Locate the cell with the specified text and output its [X, Y] center coordinate. 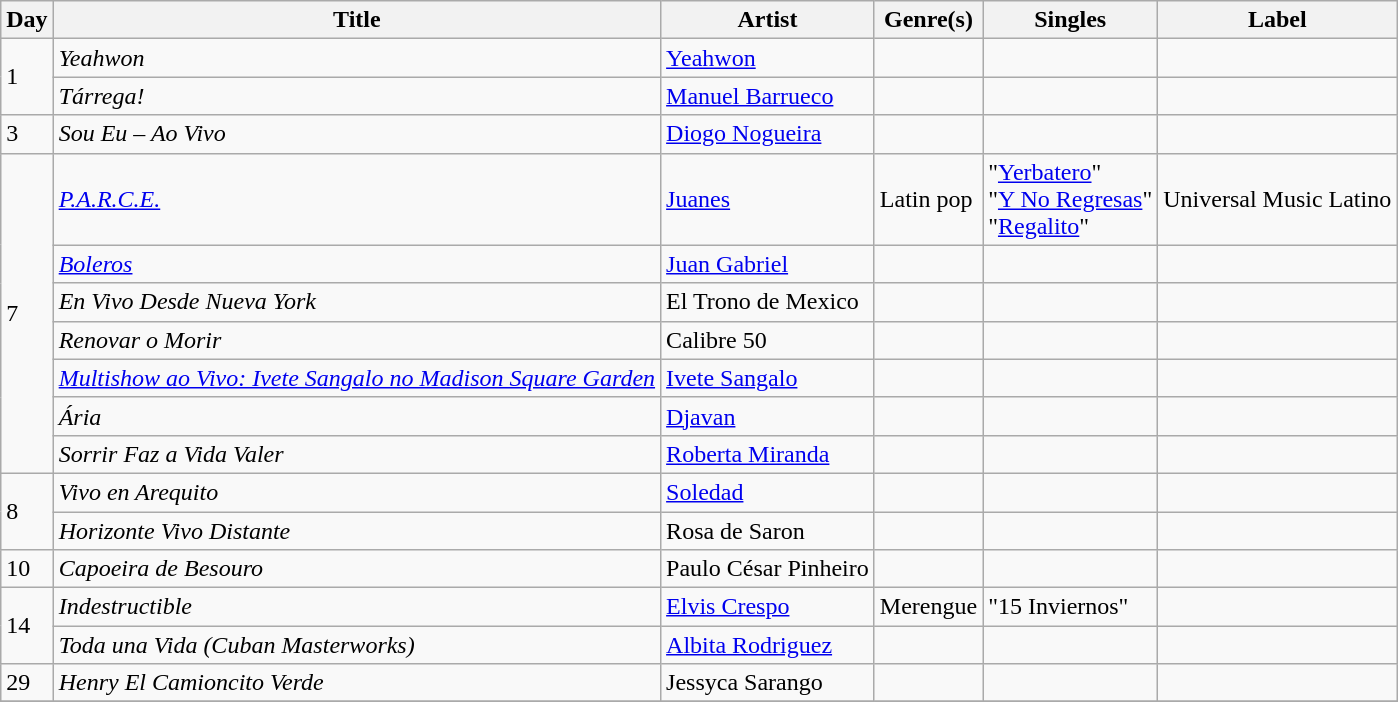
Genre(s) [928, 20]
"15 Inviernos" [1070, 607]
Juan Gabriel [768, 264]
Indestructible [356, 607]
"Yerbatero""Y No Regresas""Regalito" [1070, 199]
Tárrega! [356, 96]
3 [27, 134]
Universal Music Latino [1278, 199]
Vivo en Arequito [356, 492]
Paulo César Pinheiro [768, 569]
Capoeira de Besouro [356, 569]
Calibre 50 [768, 340]
Multishow ao Vivo: Ivete Sangalo no Madison Square Garden [356, 378]
10 [27, 569]
1 [27, 77]
Juanes [768, 199]
Ária [356, 416]
Djavan [768, 416]
P.A.R.C.E. [356, 199]
Elvis Crespo [768, 607]
Ivete Sangalo [768, 378]
Albita Rodriguez [768, 645]
Renovar o Morir [356, 340]
7 [27, 313]
Henry El Camioncito Verde [356, 683]
Sorrir Faz a Vida Valer [356, 454]
Sou Eu – Ao Vivo [356, 134]
14 [27, 626]
Singles [1070, 20]
Title [356, 20]
Toda una Vida (Cuban Masterworks) [356, 645]
En Vivo Desde Nueva York [356, 302]
Horizonte Vivo Distante [356, 531]
Artist [768, 20]
Jessyca Sarango [768, 683]
8 [27, 511]
29 [27, 683]
El Trono de Mexico [768, 302]
Soledad [768, 492]
Manuel Barrueco [768, 96]
Roberta Miranda [768, 454]
Label [1278, 20]
Boleros [356, 264]
Day [27, 20]
Latin pop [928, 199]
Diogo Nogueira [768, 134]
Merengue [928, 607]
Rosa de Saron [768, 531]
